Return (X, Y) of the center of cell containing provided text 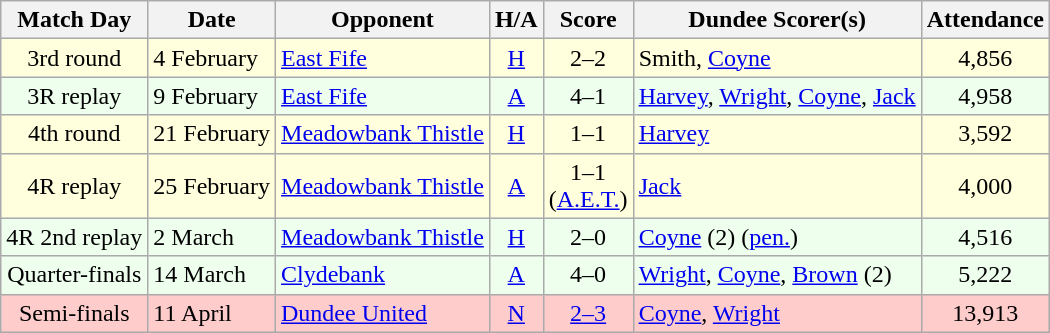
Dundee Scorer(s) (777, 20)
Harvey (777, 134)
25 February (212, 186)
1–1(A.E.T.) (588, 186)
21 February (212, 134)
Jack (777, 186)
H/A (516, 20)
Coyne (2) (pen.) (777, 237)
2–2 (588, 58)
Score (588, 20)
4th round (74, 134)
2–3 (588, 313)
2–0 (588, 237)
4–0 (588, 275)
Opponent (383, 20)
Wright, Coyne, Brown (2) (777, 275)
4R replay (74, 186)
4,516 (985, 237)
11 April (212, 313)
Smith, Coyne (777, 58)
4–1 (588, 96)
Attendance (985, 20)
N (516, 313)
Quarter-finals (74, 275)
3,592 (985, 134)
3R replay (74, 96)
Clydebank (383, 275)
4 February (212, 58)
4,000 (985, 186)
2 March (212, 237)
Match Day (74, 20)
4,856 (985, 58)
14 March (212, 275)
Date (212, 20)
1–1 (588, 134)
Coyne, Wright (777, 313)
4R 2nd replay (74, 237)
Harvey, Wright, Coyne, Jack (777, 96)
Semi-finals (74, 313)
5,222 (985, 275)
Dundee United (383, 313)
13,913 (985, 313)
4,958 (985, 96)
3rd round (74, 58)
9 February (212, 96)
